Output the (X, Y) coordinate of the center of the cell containing the given text.  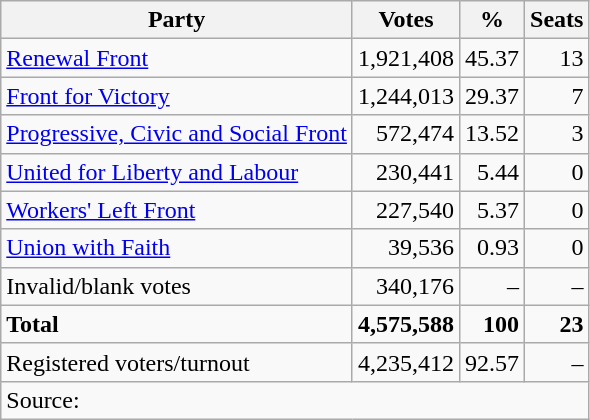
Total (177, 324)
United for Liberty and Labour (177, 172)
45.37 (492, 58)
230,441 (406, 172)
5.44 (492, 172)
29.37 (492, 96)
7 (557, 96)
23 (557, 324)
Invalid/blank votes (177, 286)
Seats (557, 20)
1,921,408 (406, 58)
Progressive, Civic and Social Front (177, 134)
5.37 (492, 210)
100 (492, 324)
Union with Faith (177, 248)
39,536 (406, 248)
Front for Victory (177, 96)
92.57 (492, 362)
4,575,588 (406, 324)
13.52 (492, 134)
0.93 (492, 248)
Renewal Front (177, 58)
340,176 (406, 286)
Votes (406, 20)
% (492, 20)
227,540 (406, 210)
13 (557, 58)
Workers' Left Front (177, 210)
1,244,013 (406, 96)
Party (177, 20)
572,474 (406, 134)
4,235,412 (406, 362)
3 (557, 134)
Source: (295, 400)
Registered voters/turnout (177, 362)
